Extract the [X, Y] coordinate from the center of the cell holding the provided text.  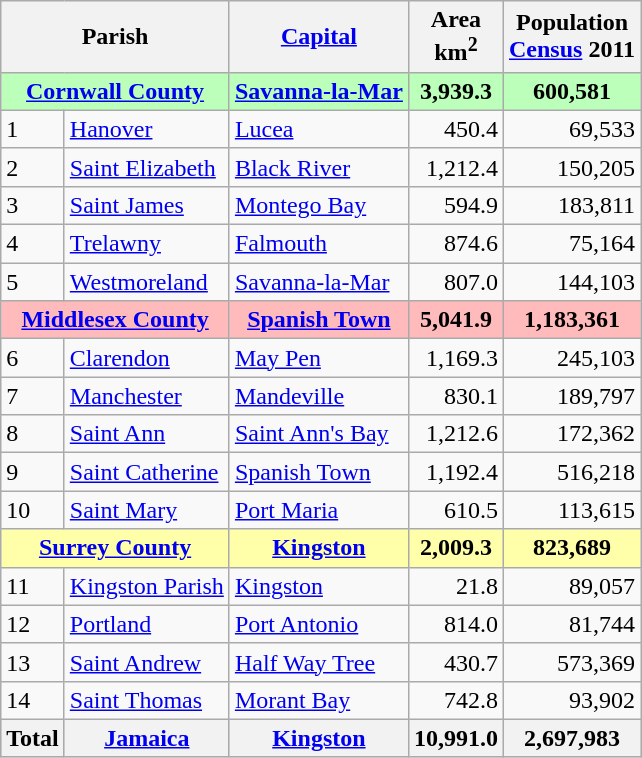
11 [33, 586]
Trelawny [146, 244]
Saint Thomas [146, 700]
245,103 [572, 358]
89,057 [572, 586]
1,183,361 [572, 320]
Half Way Tree [318, 662]
1 [33, 129]
Westmoreland [146, 282]
1,192.4 [456, 472]
183,811 [572, 205]
1,212.6 [456, 434]
Port Maria [318, 510]
Manchester [146, 396]
1,212.4 [456, 167]
Kingston Parish [146, 586]
Cornwall County [116, 91]
5,041.9 [456, 320]
610.5 [456, 510]
830.1 [456, 396]
6 [33, 358]
2 [33, 167]
150,205 [572, 167]
172,362 [572, 434]
13 [33, 662]
Jamaica [146, 738]
Parish [116, 37]
5 [33, 282]
189,797 [572, 396]
3,939.3 [456, 91]
594.9 [456, 205]
600,581 [572, 91]
516,218 [572, 472]
Saint James [146, 205]
7 [33, 396]
Saint Catherine [146, 472]
Surrey County [116, 548]
Clarendon [146, 358]
Hanover [146, 129]
Black River [318, 167]
814.0 [456, 624]
93,902 [572, 700]
Saint Andrew [146, 662]
Saint Mary [146, 510]
874.6 [456, 244]
21.8 [456, 586]
Total [33, 738]
10,991.0 [456, 738]
81,744 [572, 624]
Areakm2 [456, 37]
Lucea [318, 129]
12 [33, 624]
430.7 [456, 662]
May Pen [318, 358]
75,164 [572, 244]
Mandeville [318, 396]
Morant Bay [318, 700]
Saint Ann [146, 434]
Port Antonio [318, 624]
113,615 [572, 510]
10 [33, 510]
Portland [146, 624]
823,689 [572, 548]
450.4 [456, 129]
742.8 [456, 700]
144,103 [572, 282]
Capital [318, 37]
14 [33, 700]
3 [33, 205]
807.0 [456, 282]
Saint Ann's Bay [318, 434]
Falmouth [318, 244]
2,009.3 [456, 548]
9 [33, 472]
4 [33, 244]
2,697,983 [572, 738]
1,169.3 [456, 358]
573,369 [572, 662]
Middlesex County [116, 320]
69,533 [572, 129]
PopulationCensus 2011 [572, 37]
Saint Elizabeth [146, 167]
Montego Bay [318, 205]
8 [33, 434]
